Locate the cell with the specified text and output its [x, y] center coordinate. 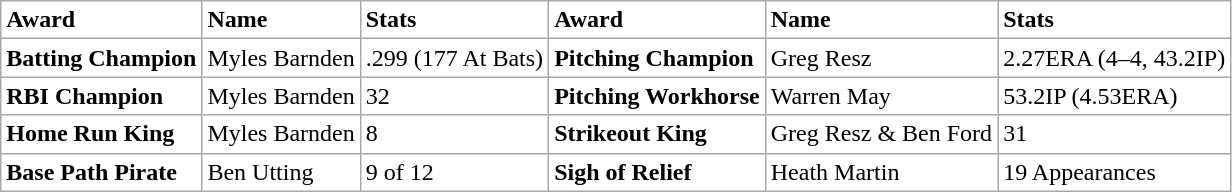
Strikeout King [658, 134]
8 [454, 134]
Home Run King [102, 134]
Ben Utting [281, 172]
Heath Martin [881, 172]
2.27ERA (4–4, 43.2IP) [1114, 58]
31 [1114, 134]
RBI Champion [102, 96]
Pitching Workhorse [658, 96]
Pitching Champion [658, 58]
19 Appearances [1114, 172]
Base Path Pirate [102, 172]
Greg Resz [881, 58]
9 of 12 [454, 172]
.299 (177 At Bats) [454, 58]
Sigh of Relief [658, 172]
53.2IP (4.53ERA) [1114, 96]
Warren May [881, 96]
32 [454, 96]
Batting Champion [102, 58]
Greg Resz & Ben Ford [881, 134]
